Search for the cell housing the specified text and yield its (X, Y) center coordinate. 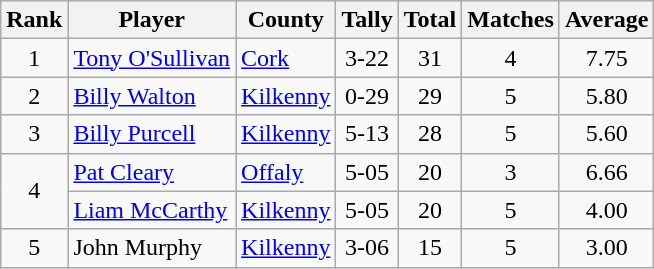
John Murphy (152, 248)
5.80 (606, 96)
4.00 (606, 210)
3-06 (367, 248)
1 (34, 58)
3-22 (367, 58)
Offaly (286, 172)
5.60 (606, 134)
Player (152, 20)
5-13 (367, 134)
29 (430, 96)
Liam McCarthy (152, 210)
28 (430, 134)
Pat Cleary (152, 172)
Matches (511, 20)
3.00 (606, 248)
Total (430, 20)
0-29 (367, 96)
7.75 (606, 58)
Tally (367, 20)
County (286, 20)
Billy Walton (152, 96)
Average (606, 20)
Tony O'Sullivan (152, 58)
15 (430, 248)
2 (34, 96)
Rank (34, 20)
6.66 (606, 172)
Billy Purcell (152, 134)
31 (430, 58)
Cork (286, 58)
